From the cell containing the given text, extract its center point as (X, Y) coordinate. 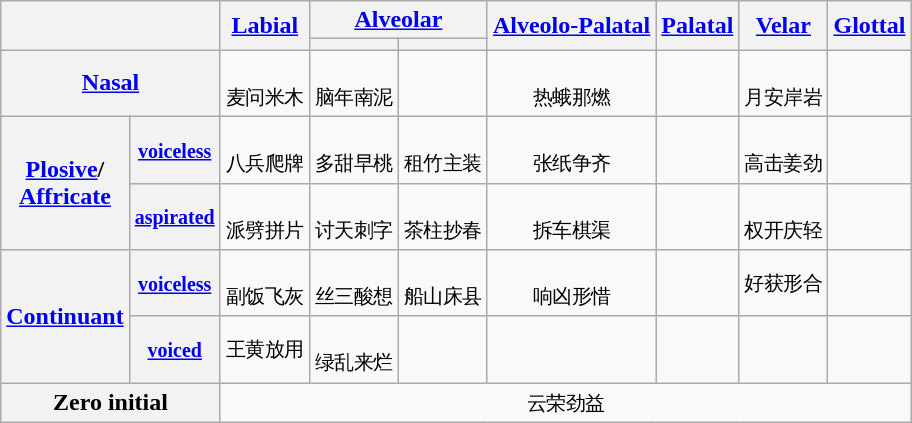
多甜早桃 (354, 150)
云荣劲益 (566, 403)
丝三酸想 (354, 284)
Glottal (870, 26)
响凶形惜 (571, 284)
Plosive/Affricate (65, 182)
麦问米木 (264, 84)
船山床县 (442, 284)
Labial (264, 26)
Palatal (698, 26)
好获形合 (784, 284)
脑年南泥 (354, 84)
Alveolar (398, 20)
Continuant (65, 316)
拆车棋渠 (571, 216)
派劈拼片 (264, 216)
权开庆轻 (784, 216)
八兵爬牌 (264, 150)
月安岸岩 (784, 84)
高击姜劲 (784, 150)
voiced (174, 350)
aspirated (174, 216)
茶柱抄春 (442, 216)
王黄放用 (264, 350)
绿乱来烂 (354, 350)
热蛾那燃 (571, 84)
Velar (784, 26)
讨天刺字 (354, 216)
张纸争齐 (571, 150)
副饭飞灰 (264, 284)
Zero initial (110, 403)
租竹主装 (442, 150)
Alveolo-Palatal (571, 26)
Nasal (110, 84)
